Return [X, Y] of the center of cell containing provided text 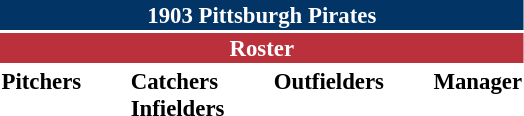
Roster [262, 48]
1903 Pittsburgh Pirates [262, 15]
